Search for the cell housing the specified text and yield its (x, y) center coordinate. 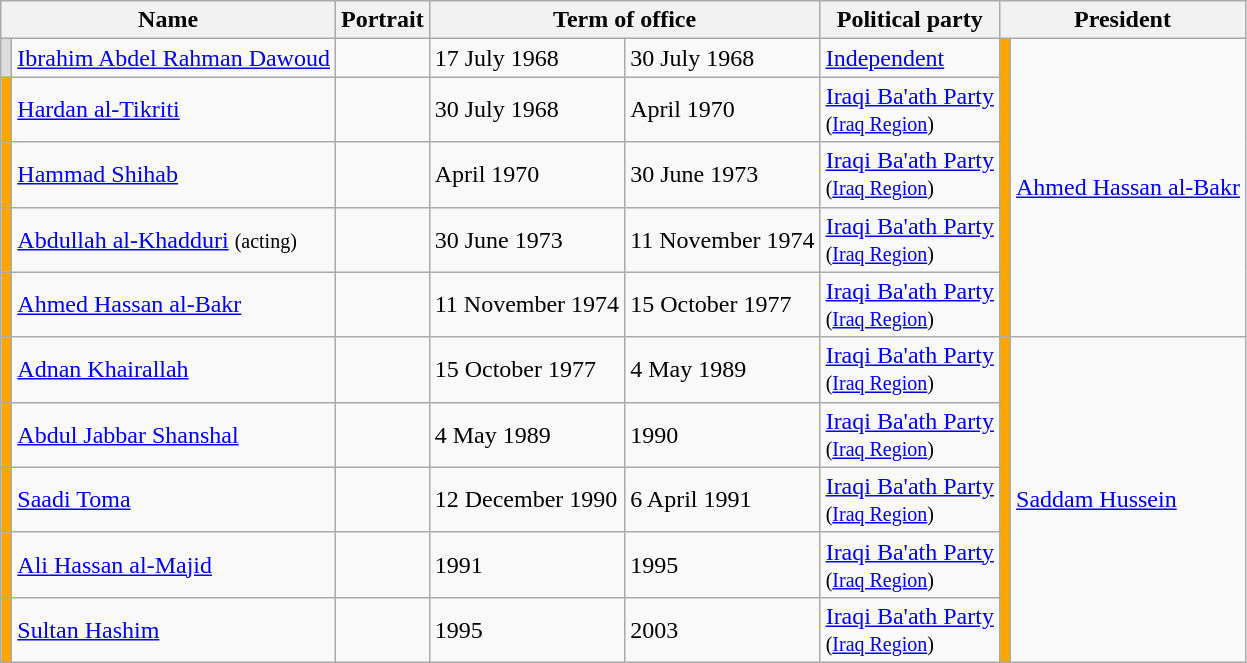
Name (168, 20)
Portrait (382, 20)
6 April 1991 (722, 500)
Independent (910, 58)
17 July 1968 (526, 58)
1991 (526, 564)
Political party (910, 20)
Adnan Khairallah (174, 370)
Saadi Toma (174, 500)
Saddam Hussein (1128, 500)
Hardan al-Tikriti (174, 110)
1990 (722, 434)
Sultan Hashim (174, 630)
President (1122, 20)
Ali Hassan al-Majid (174, 564)
12 December 1990 (526, 500)
2003 (722, 630)
Hammad Shihab (174, 174)
Term of office (624, 20)
Abdul Jabbar Shanshal (174, 434)
Ibrahim Abdel Rahman Dawoud (174, 58)
Abdullah al-Khadduri (acting) (174, 240)
